Extract the [X, Y] coordinate from the center of the cell holding the provided text.  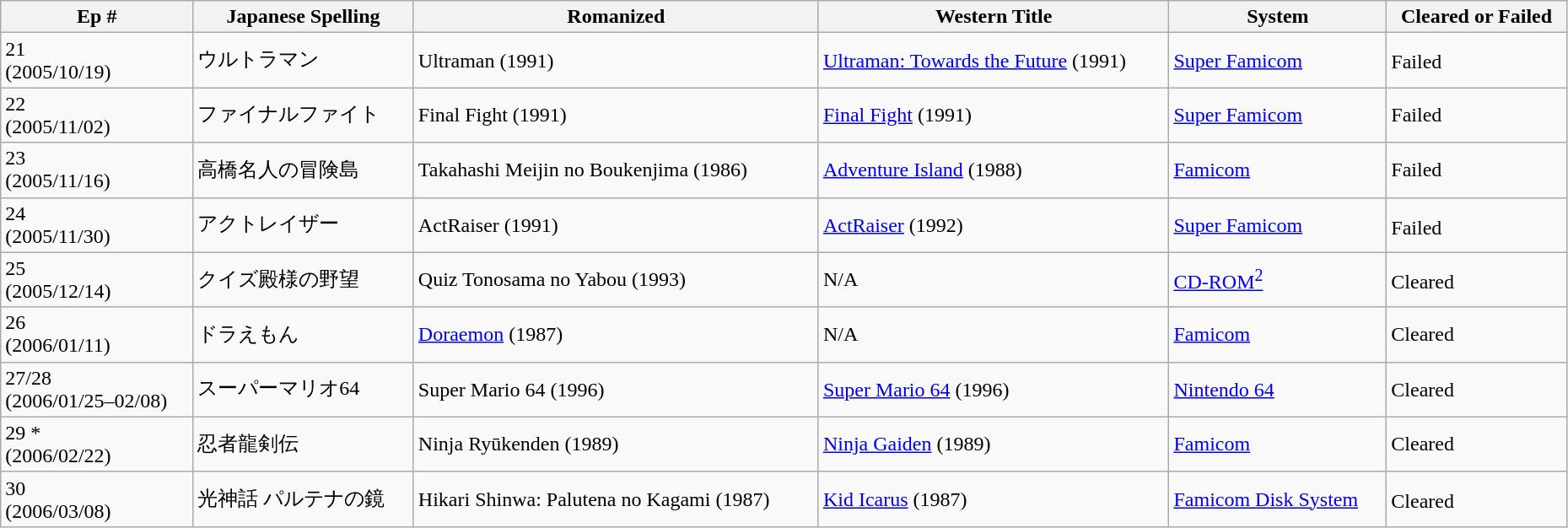
スーパーマリオ64 [304, 390]
忍者龍剣伝 [304, 444]
27/28(2006/01/25–02/08) [97, 390]
アクトレイザー [304, 224]
Quiz Tonosama no Yabou (1993) [616, 280]
Western Title [994, 17]
ドラえもん [304, 334]
System [1278, 17]
Nintendo 64 [1278, 390]
26(2006/01/11) [97, 334]
Romanized [616, 17]
Japanese Spelling [304, 17]
Ninja Gaiden (1989) [994, 444]
Ninja Ryūkenden (1989) [616, 444]
クイズ殿様の野望 [304, 280]
Famicom Disk System [1278, 499]
ファイナルファイト [304, 115]
30(2006/03/08) [97, 499]
21(2005/10/19) [97, 61]
Ep # [97, 17]
23(2005/11/16) [97, 170]
高橋名人の冒険島 [304, 170]
Doraemon (1987) [616, 334]
Ultraman (1991) [616, 61]
29 *(2006/02/22) [97, 444]
Cleared or Failed [1477, 17]
ActRaiser (1991) [616, 224]
Kid Icarus (1987) [994, 499]
CD-ROM2 [1278, 280]
ウルトラマン [304, 61]
Adventure Island (1988) [994, 170]
Ultraman: Towards the Future (1991) [994, 61]
22(2005/11/02) [97, 115]
Hikari Shinwa: Palutena no Kagami (1987) [616, 499]
25(2005/12/14) [97, 280]
Takahashi Meijin no Boukenjima (1986) [616, 170]
ActRaiser (1992) [994, 224]
24(2005/11/30) [97, 224]
光神話 パルテナの鏡 [304, 499]
